Return [X, Y] of the center of cell containing provided text 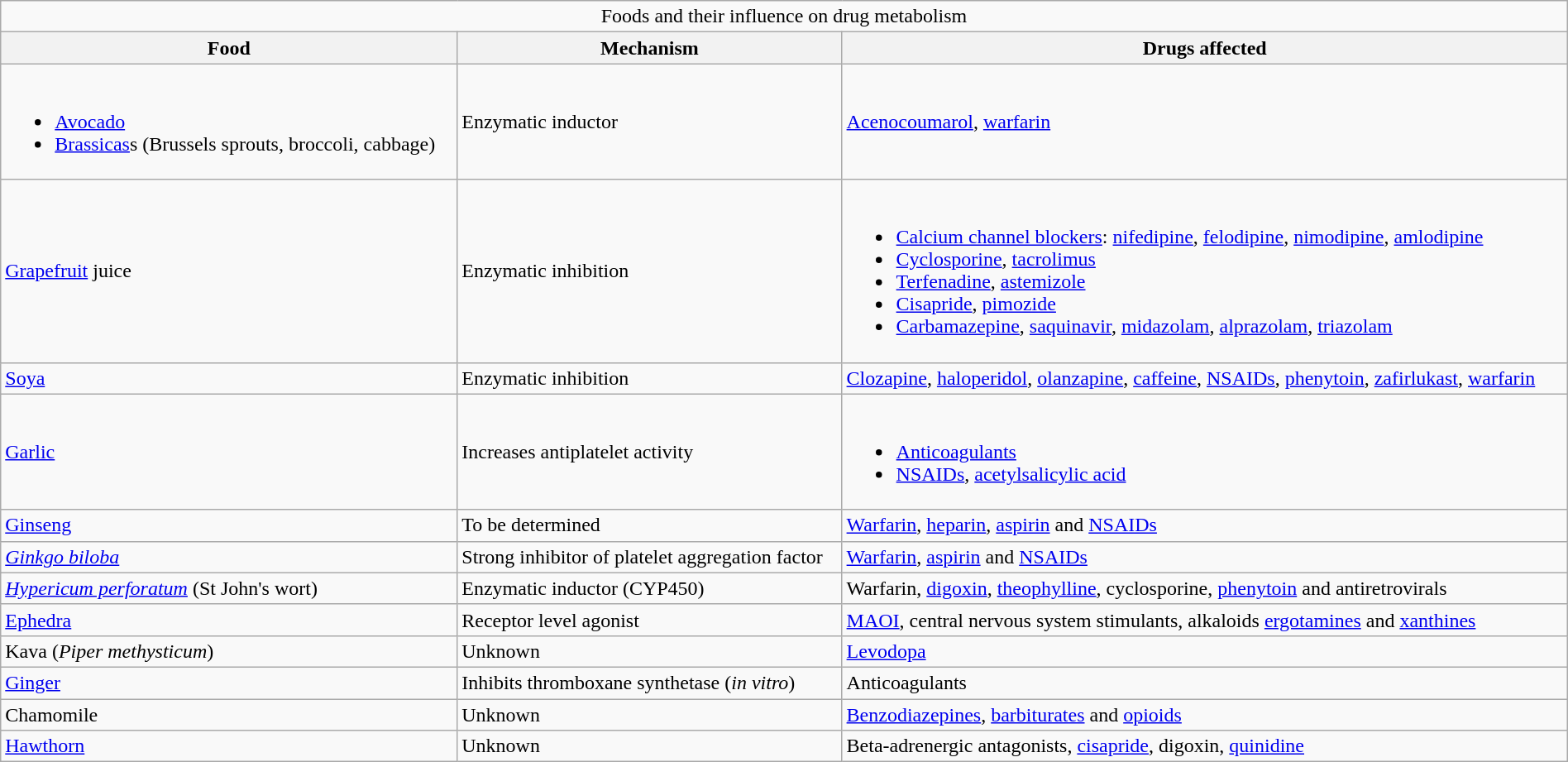
Beta-adrenergic antagonists, cisapride, digoxin, quinidine [1204, 746]
Garlic [229, 452]
Ginseng [229, 525]
Hypericum perforatum (St John's wort) [229, 588]
Clozapine, haloperidol, olanzapine, caffeine, NSAIDs, phenytoin, zafirlukast, warfarin [1204, 378]
Hawthorn [229, 746]
Receptor level agonist [650, 620]
Enzymatic inductor [650, 122]
Foods and their influence on drug metabolism [784, 17]
MAOI, central nervous system stimulants, alkaloids ergotamines and xanthines [1204, 620]
Enzymatic inductor (CYP450) [650, 588]
Chamomile [229, 714]
AnticoagulantsNSAIDs, acetylsalicylic acid [1204, 452]
Ephedra [229, 620]
AvocadoBrassicass (Brussels sprouts, broccoli, cabbage) [229, 122]
Ginger [229, 683]
Anticoagulants [1204, 683]
Warfarin, digoxin, theophylline, cyclosporine, phenytoin and antiretrovirals [1204, 588]
Grapefruit juice [229, 271]
To be determined [650, 525]
Ginkgo biloba [229, 557]
Mechanism [650, 48]
Benzodiazepines, barbiturates and opioids [1204, 714]
Increases antiplatelet activity [650, 452]
Warfarin, heparin, aspirin and NSAIDs [1204, 525]
Strong inhibitor of platelet aggregation factor [650, 557]
Drugs affected [1204, 48]
Soya [229, 378]
Inhibits thromboxane synthetase (in vitro) [650, 683]
Acenocoumarol, warfarin [1204, 122]
Food [229, 48]
Warfarin, aspirin and NSAIDs [1204, 557]
Levodopa [1204, 651]
Kava (Piper methysticum) [229, 651]
